Detect which cell encompasses the target text, then output its [X, Y] center coordinate. 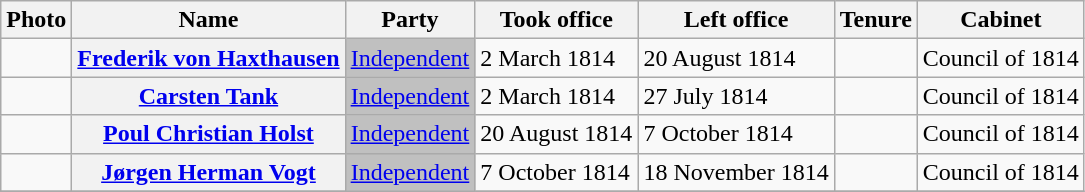
Poul Christian Holst [208, 134]
Left office [736, 20]
27 July 1814 [736, 96]
Tenure [876, 20]
Name [208, 20]
Jørgen Herman Vogt [208, 172]
Took office [556, 20]
Cabinet [1000, 20]
Frederik von Haxthausen [208, 58]
Carsten Tank [208, 96]
18 November 1814 [736, 172]
Photo [36, 20]
Party [410, 20]
